Extract the (X, Y) coordinate from the center of the cell holding the provided text.  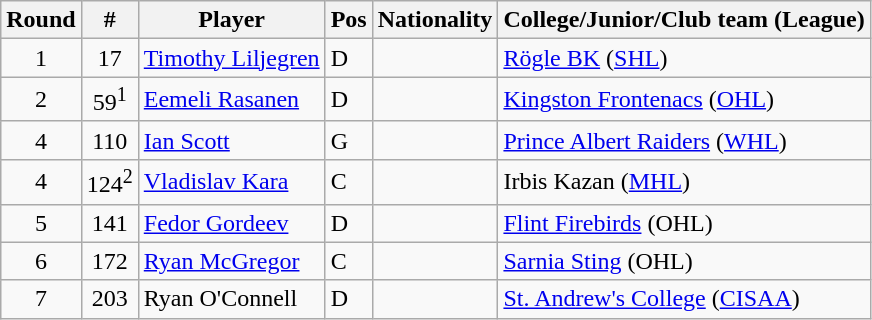
G (348, 140)
Nationality (435, 20)
7 (41, 299)
Timothy Liljegren (232, 58)
591 (110, 100)
Round (41, 20)
Fedor Gordeev (232, 223)
Kingston Frontenacs (OHL) (684, 100)
Ryan McGregor (232, 261)
Sarnia Sting (OHL) (684, 261)
Ryan O'Connell (232, 299)
110 (110, 140)
Vladislav Kara (232, 182)
1 (41, 58)
Eemeli Rasanen (232, 100)
172 (110, 261)
5 (41, 223)
# (110, 20)
203 (110, 299)
St. Andrew's College (CISAA) (684, 299)
Ian Scott (232, 140)
College/Junior/Club team (League) (684, 20)
Pos (348, 20)
Irbis Kazan (MHL) (684, 182)
17 (110, 58)
Flint Firebirds (OHL) (684, 223)
Prince Albert Raiders (WHL) (684, 140)
Player (232, 20)
1242 (110, 182)
6 (41, 261)
141 (110, 223)
2 (41, 100)
Rögle BK (SHL) (684, 58)
